Identify which cell holds the provided text, then report its (x, y) central coordinate. 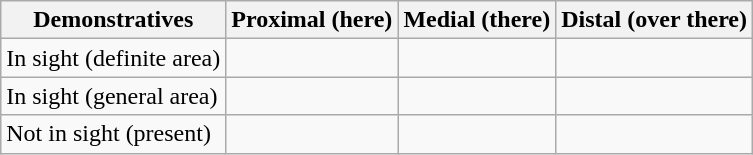
In sight (general area) (114, 96)
In sight (definite area) (114, 58)
Demonstratives (114, 20)
Distal (over there) (654, 20)
Proximal (here) (312, 20)
Medial (there) (477, 20)
Not in sight (present) (114, 134)
